Locate the cell with the specified text and output its [x, y] center coordinate. 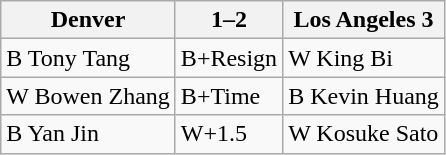
1–2 [228, 20]
W+1.5 [228, 134]
Los Angeles 3 [364, 20]
B Tony Tang [88, 58]
Denver [88, 20]
B Kevin Huang [364, 96]
B+Time [228, 96]
W Bowen Zhang [88, 96]
W Kosuke Sato [364, 134]
W King Bi [364, 58]
B+Resign [228, 58]
B Yan Jin [88, 134]
